From the cell containing the given text, extract its center point as [x, y] coordinate. 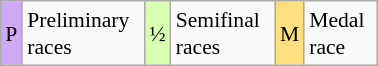
Medal race [341, 33]
Preliminary races [83, 33]
Semifinal races [223, 33]
P [11, 33]
½ [157, 33]
M [290, 33]
